For the text-containing cell, return its midpoint in [X, Y] coordinate format. 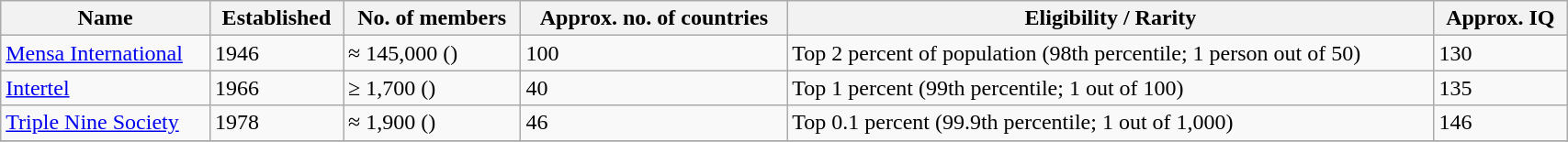
130 [1501, 53]
≈ 1,900 () [432, 123]
Approx. IQ [1501, 18]
No. of members [432, 18]
135 [1501, 88]
≥ 1,700 () [432, 88]
Eligibility / Rarity [1111, 18]
Mensa International [106, 53]
Triple Nine Society [106, 123]
Top 0.1 percent (99.9th percentile; 1 out of 1,000) [1111, 123]
Established [276, 18]
46 [654, 123]
40 [654, 88]
1978 [276, 123]
Top 1 percent (99th percentile; 1 out of 100) [1111, 88]
Name [106, 18]
1966 [276, 88]
Top 2 percent of population (98th percentile; 1 person out of 50) [1111, 53]
146 [1501, 123]
≈ 145,000 () [432, 53]
Intertel [106, 88]
1946 [276, 53]
Approx. no. of countries [654, 18]
100 [654, 53]
